Pinpoint the cell where the given text exists, returning its (x, y) midpoint coordinate. 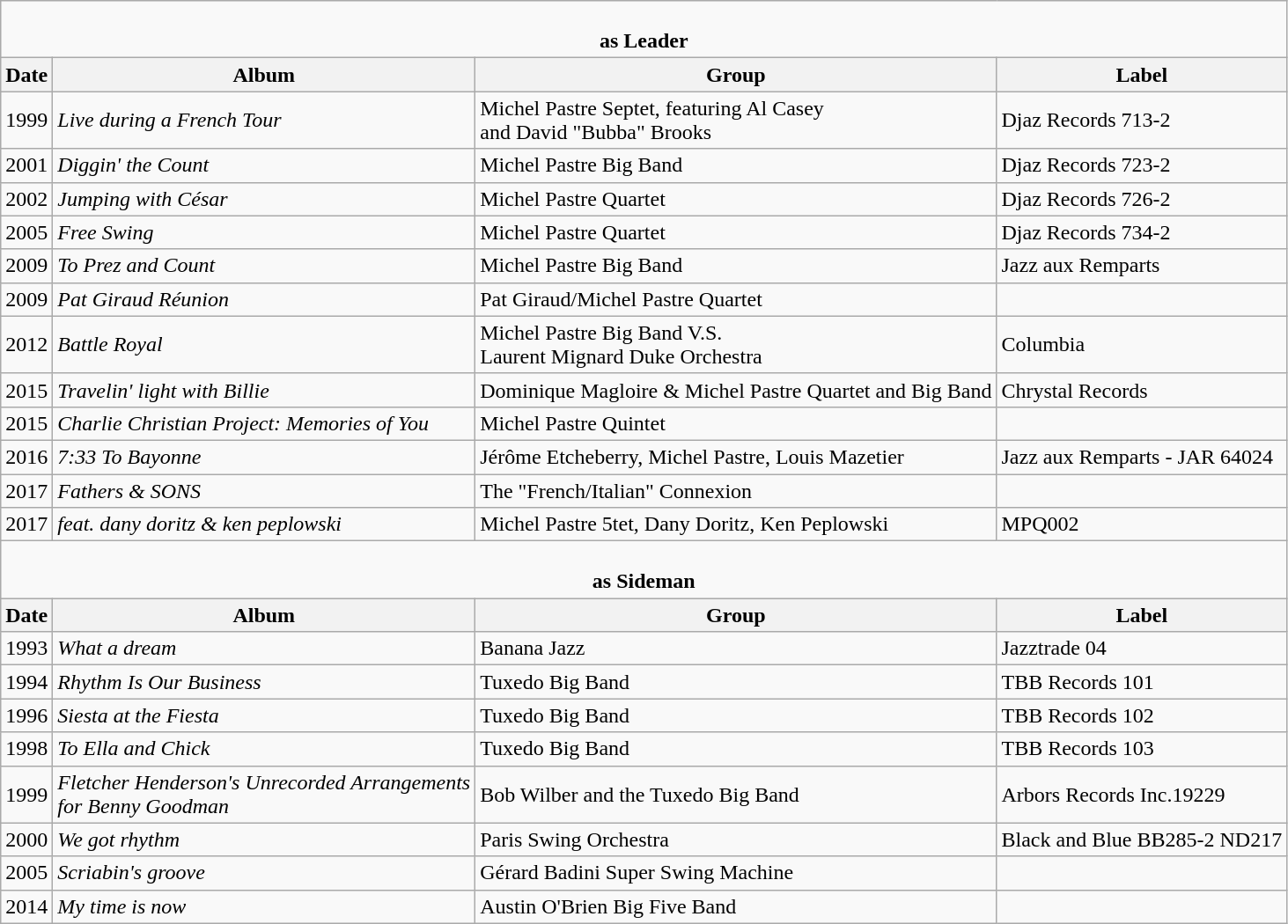
Bob Wilber and the Tuxedo Big Band (736, 794)
as Leader (644, 30)
Black and Blue BB285-2 ND217 (1142, 840)
2012 (26, 345)
2001 (26, 165)
TBB Records 103 (1142, 749)
TBB Records 102 (1142, 715)
Gérard Badini Super Swing Machine (736, 873)
To Ella and Chick (264, 749)
Dominique Magloire & Michel Pastre Quartet and Big Band (736, 390)
1998 (26, 749)
Jérôme Etcheberry, Michel Pastre, Louis Mazetier (736, 457)
Paris Swing Orchestra (736, 840)
Michel Pastre 5tet, Dany Doritz, Ken Peplowski (736, 524)
We got rhythm (264, 840)
Michel Pastre Septet, featuring Al Caseyand David "Bubba" Brooks (736, 120)
To Prez and Count (264, 266)
Scriabin's groove (264, 873)
Live during a French Tour (264, 120)
Jazz aux Remparts (1142, 266)
Diggin' the Count (264, 165)
Djaz Records 734-2 (1142, 232)
2016 (26, 457)
1994 (26, 682)
The "French/Italian" Connexion (736, 490)
MPQ002 (1142, 524)
Siesta at the Fiesta (264, 715)
Rhythm Is Our Business (264, 682)
Fletcher Henderson's Unrecorded Arrangementsfor Benny Goodman (264, 794)
TBB Records 101 (1142, 682)
feat. dany doritz & ken peplowski (264, 524)
Travelin' light with Billie (264, 390)
2002 (26, 199)
Pat Giraud/Michel Pastre Quartet (736, 299)
Michel Pastre Big Band V.S.Laurent Mignard Duke Orchestra (736, 345)
2000 (26, 840)
My time is now (264, 906)
Arbors Records Inc.19229 (1142, 794)
2014 (26, 906)
1996 (26, 715)
Pat Giraud Réunion (264, 299)
Jazz aux Remparts - JAR 64024 (1142, 457)
as Sideman (644, 570)
1993 (26, 649)
Charlie Christian Project: Memories of You (264, 423)
Free Swing (264, 232)
Chrystal Records (1142, 390)
Djaz Records 726-2 (1142, 199)
What a dream (264, 649)
Djaz Records 713-2 (1142, 120)
Columbia (1142, 345)
Austin O'Brien Big Five Band (736, 906)
Fathers & SONS (264, 490)
Jazztrade 04 (1142, 649)
7:33 To Bayonne (264, 457)
Banana Jazz (736, 649)
Michel Pastre Quintet (736, 423)
Jumping with César (264, 199)
Battle Royal (264, 345)
Djaz Records 723-2 (1142, 165)
